Find where the given text appears and provide that cell's center as [x, y] coordinate. 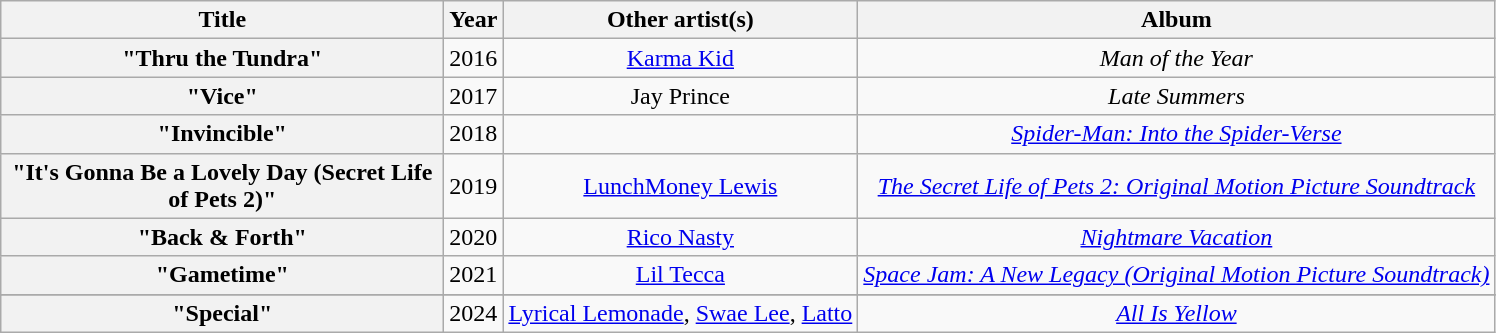
"Vice" [222, 96]
Rico Nasty [680, 237]
2017 [474, 96]
Nightmare Vacation [1176, 237]
2021 [474, 275]
Karma Kid [680, 58]
2018 [474, 134]
2024 [474, 313]
2019 [474, 186]
Spider-Man: Into the Spider-Verse [1176, 134]
"Thru the Tundra" [222, 58]
Title [222, 20]
2020 [474, 237]
Jay Prince [680, 96]
Year [474, 20]
Other artist(s) [680, 20]
2016 [474, 58]
Lil Tecca [680, 275]
"Invincible" [222, 134]
LunchMoney Lewis [680, 186]
Late Summers [1176, 96]
Space Jam: A New Legacy (Original Motion Picture Soundtrack) [1176, 275]
All Is Yellow [1176, 313]
Man of the Year [1176, 58]
The Secret Life of Pets 2: Original Motion Picture Soundtrack [1176, 186]
"Gametime" [222, 275]
"It's Gonna Be a Lovely Day (Secret Life of Pets 2)" [222, 186]
"Back & Forth" [222, 237]
Lyrical Lemonade, Swae Lee, Latto [680, 313]
"Special" [222, 313]
Album [1176, 20]
